Identify which cell holds the provided text, then report its [X, Y] central coordinate. 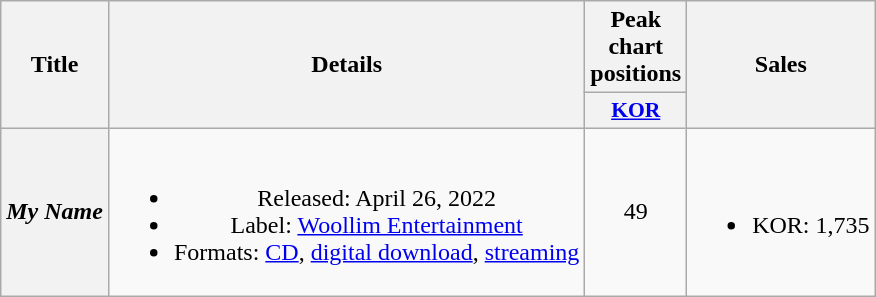
My Name [55, 212]
Details [346, 65]
49 [636, 212]
Sales [781, 65]
KOR [636, 111]
Peak chart positions [636, 47]
Title [55, 65]
Released: April 26, 2022Label: Woollim EntertainmentFormats: CD, digital download, streaming [346, 212]
KOR: 1,735 [781, 212]
